From the cell containing the given text, extract its center point as [X, Y] coordinate. 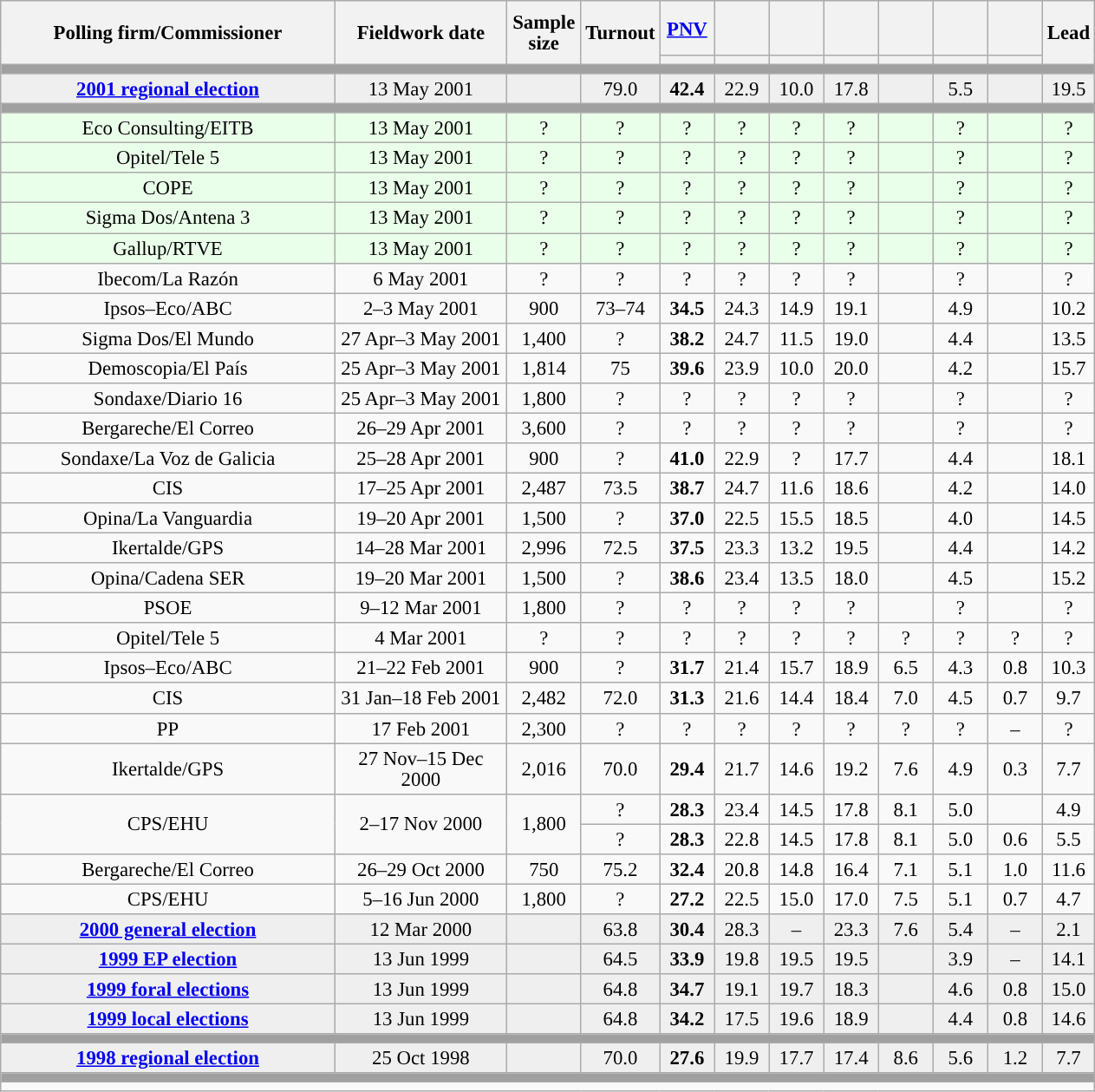
14.9 [796, 309]
19–20 Mar 2001 [420, 578]
10.3 [1068, 668]
9–12 Mar 2001 [420, 609]
21.4 [742, 668]
2–17 Nov 2000 [420, 824]
26–29 Oct 2000 [420, 869]
20.8 [742, 869]
12 Mar 2000 [420, 930]
Turnout [621, 33]
42.4 [687, 88]
4.7 [1068, 899]
Sondaxe/Diario 16 [168, 399]
64.5 [621, 959]
5–16 Jun 2000 [420, 899]
32.4 [687, 869]
25–28 Apr 2001 [420, 458]
10.2 [1068, 309]
7.1 [905, 869]
38.2 [687, 338]
1.0 [1014, 869]
41.0 [687, 458]
27 Apr–3 May 2001 [420, 338]
34.5 [687, 309]
2,300 [544, 729]
2,482 [544, 699]
19.9 [742, 1058]
Sondaxe/La Voz de Galicia [168, 458]
27 Nov–15 Dec 2000 [420, 768]
14.8 [796, 869]
1,400 [544, 338]
63.8 [621, 930]
Lead [1068, 33]
19.2 [851, 768]
750 [544, 869]
Sample size [544, 33]
19–20 Apr 2001 [420, 519]
PP [168, 729]
7.5 [905, 899]
7.0 [905, 699]
39.6 [687, 368]
4.6 [961, 989]
3,600 [544, 428]
3.9 [961, 959]
5.4 [961, 930]
17–25 Apr 2001 [420, 487]
75 [621, 368]
21.6 [742, 699]
34.7 [687, 989]
79.0 [621, 88]
0.6 [1014, 840]
4.3 [961, 668]
15.5 [796, 519]
Opina/Cadena SER [168, 578]
2001 regional election [168, 88]
Sigma Dos/Antena 3 [168, 219]
14–28 Mar 2001 [420, 548]
17 Feb 2001 [420, 729]
Ibecom/La Razón [168, 278]
24.3 [742, 309]
Polling firm/Commissioner [168, 33]
25 Oct 1998 [420, 1058]
73–74 [621, 309]
18.5 [851, 519]
30.4 [687, 930]
29.4 [687, 768]
5.6 [961, 1058]
Opina/La Vanguardia [168, 519]
14.1 [1068, 959]
33.9 [687, 959]
COPE [168, 189]
21–22 Feb 2001 [420, 668]
31.3 [687, 699]
19.0 [851, 338]
75.2 [621, 869]
18.3 [851, 989]
21.7 [742, 768]
Gallup/RTVE [168, 248]
1998 regional election [168, 1058]
Demoscopia/El País [168, 368]
2,016 [544, 768]
2.1 [1068, 930]
72.0 [621, 699]
27.2 [687, 899]
6 May 2001 [420, 278]
0.3 [1014, 768]
38.6 [687, 578]
1999 local elections [168, 1020]
20.0 [851, 368]
38.7 [687, 487]
PSOE [168, 609]
34.2 [687, 1020]
2–3 May 2001 [420, 309]
17.4 [851, 1058]
16.4 [851, 869]
2000 general election [168, 930]
Sigma Dos/El Mundo [168, 338]
6.5 [905, 668]
23.9 [742, 368]
11.5 [796, 338]
14.2 [1068, 548]
37.0 [687, 519]
1.2 [1014, 1058]
18.6 [851, 487]
2,996 [544, 548]
2,487 [544, 487]
13.2 [796, 548]
31 Jan–18 Feb 2001 [420, 699]
4 Mar 2001 [420, 638]
18.0 [851, 578]
37.5 [687, 548]
PNV [687, 28]
8.6 [905, 1058]
14.4 [796, 699]
19.6 [796, 1020]
14.0 [1068, 487]
31.7 [687, 668]
73.5 [621, 487]
72.5 [621, 548]
1,814 [544, 368]
22.8 [742, 840]
19.7 [796, 989]
Eco Consulting/EITB [168, 128]
18.4 [851, 699]
1999 EP election [168, 959]
Fieldwork date [420, 33]
15.2 [1068, 578]
4.0 [961, 519]
26–29 Apr 2001 [420, 428]
17.5 [742, 1020]
9.7 [1068, 699]
19.8 [742, 959]
17.0 [851, 899]
27.6 [687, 1058]
1999 foral elections [168, 989]
18.1 [1068, 458]
